Pinpoint the cell where the given text exists, returning its (x, y) midpoint coordinate. 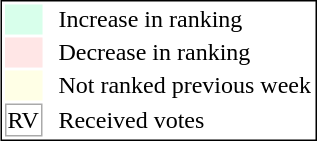
Received votes (185, 120)
Not ranked previous week (185, 85)
RV (22, 120)
Increase in ranking (185, 19)
Decrease in ranking (185, 53)
